Extract the [x, y] coordinate from the center of the cell holding the provided text.  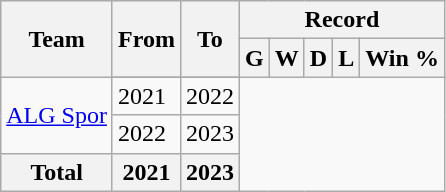
To [210, 39]
L [346, 58]
Total [57, 172]
Win % [402, 58]
From [146, 39]
W [286, 58]
Team [57, 39]
ALG Spor [57, 115]
Record [342, 20]
D [318, 58]
G [254, 58]
